Output the (X, Y) coordinate of the center of the cell containing the given text.  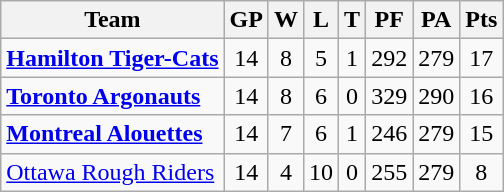
Montreal Alouettes (112, 134)
255 (390, 172)
16 (482, 96)
290 (436, 96)
7 (286, 134)
Toronto Argonauts (112, 96)
W (286, 20)
Hamilton Tiger-Cats (112, 58)
T (352, 20)
17 (482, 58)
GP (246, 20)
292 (390, 58)
5 (320, 58)
10 (320, 172)
15 (482, 134)
Ottawa Rough Riders (112, 172)
4 (286, 172)
Team (112, 20)
L (320, 20)
246 (390, 134)
PF (390, 20)
Pts (482, 20)
329 (390, 96)
PA (436, 20)
